Provide the (X, Y) coordinate of the cell's center where the given text is located.  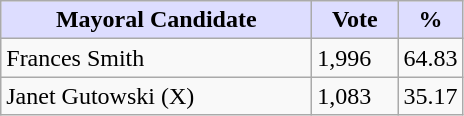
1,083 (355, 96)
35.17 (430, 96)
1,996 (355, 58)
Frances Smith (156, 58)
Vote (355, 20)
% (430, 20)
64.83 (430, 58)
Janet Gutowski (X) (156, 96)
Mayoral Candidate (156, 20)
